Extract the [X, Y] coordinate from the center of the cell holding the provided text.  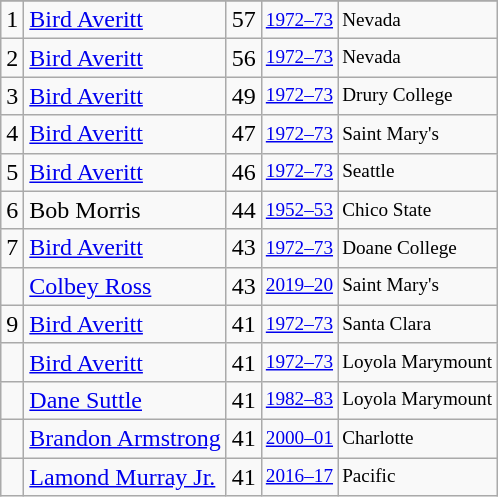
44 [244, 210]
57 [244, 20]
2016–17 [299, 477]
Brandon Armstrong [125, 438]
56 [244, 58]
Seattle [418, 172]
2019–20 [299, 286]
2 [12, 58]
5 [12, 172]
47 [244, 134]
1982–83 [299, 400]
49 [244, 96]
7 [12, 248]
Colbey Ross [125, 286]
Pacific [418, 477]
Drury College [418, 96]
Bob Morris [125, 210]
Doane College [418, 248]
2000–01 [299, 438]
1 [12, 20]
Lamond Murray Jr. [125, 477]
1952–53 [299, 210]
Charlotte [418, 438]
Dane Suttle [125, 400]
6 [12, 210]
46 [244, 172]
4 [12, 134]
9 [12, 324]
Santa Clara [418, 324]
Chico State [418, 210]
3 [12, 96]
